From the cell containing the given text, extract its center point as (X, Y) coordinate. 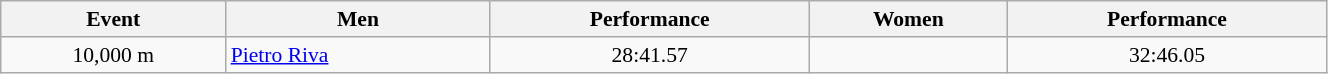
Event (114, 19)
Pietro Riva (358, 55)
Women (908, 19)
32:46.05 (1168, 55)
Men (358, 19)
10,000 m (114, 55)
28:41.57 (650, 55)
